Scan for the cell matching the given text and deliver its (x, y) coordinate at center. 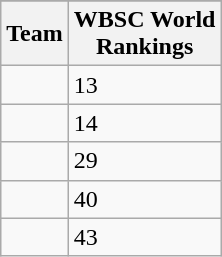
29 (144, 161)
Team (35, 34)
40 (144, 199)
43 (144, 237)
14 (144, 123)
13 (144, 85)
WBSC WorldRankings (144, 34)
